For the text-containing cell, return its midpoint in [X, Y] coordinate format. 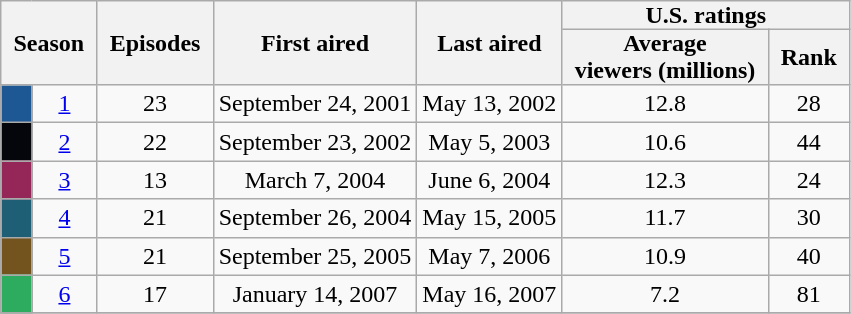
40 [809, 256]
10.9 [665, 256]
September 23, 2002 [315, 142]
March 7, 2004 [315, 180]
5 [64, 256]
U.S. ratings [706, 15]
Season [49, 43]
17 [155, 294]
13 [155, 180]
7.2 [665, 294]
May 7, 2006 [490, 256]
Rank [809, 57]
May 5, 2003 [490, 142]
June 6, 2004 [490, 180]
12.8 [665, 104]
September 26, 2004 [315, 218]
24 [809, 180]
September 25, 2005 [315, 256]
11.7 [665, 218]
Episodes [155, 43]
January 14, 2007 [315, 294]
81 [809, 294]
23 [155, 104]
12.3 [665, 180]
4 [64, 218]
28 [809, 104]
2 [64, 142]
May 15, 2005 [490, 218]
10.6 [665, 142]
First aired [315, 43]
Last aired [490, 43]
30 [809, 218]
44 [809, 142]
September 24, 2001 [315, 104]
22 [155, 142]
3 [64, 180]
1 [64, 104]
Averageviewers (millions) [665, 57]
May 16, 2007 [490, 294]
May 13, 2002 [490, 104]
6 [64, 294]
